Detect which cell encompasses the target text, then output its (x, y) center coordinate. 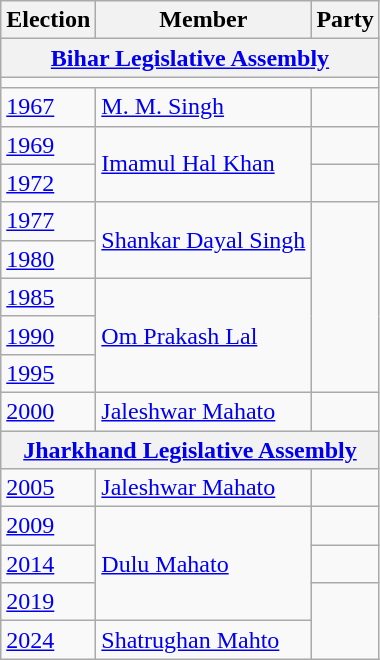
M. M. Singh (204, 107)
Jharkhand Legislative Assembly (190, 449)
Shatrughan Mahto (204, 640)
1980 (48, 259)
1985 (48, 297)
2000 (48, 411)
1967 (48, 107)
2014 (48, 564)
2024 (48, 640)
2019 (48, 602)
1995 (48, 373)
Election (48, 20)
Member (204, 20)
1972 (48, 183)
Shankar Dayal Singh (204, 240)
Party (345, 20)
Bihar Legislative Assembly (190, 58)
Imamul Hal Khan (204, 164)
1977 (48, 221)
1969 (48, 145)
Om Prakash Lal (204, 335)
2009 (48, 526)
2005 (48, 488)
1990 (48, 335)
Dulu Mahato (204, 564)
